Pinpoint the cell where the given text exists, returning its (x, y) midpoint coordinate. 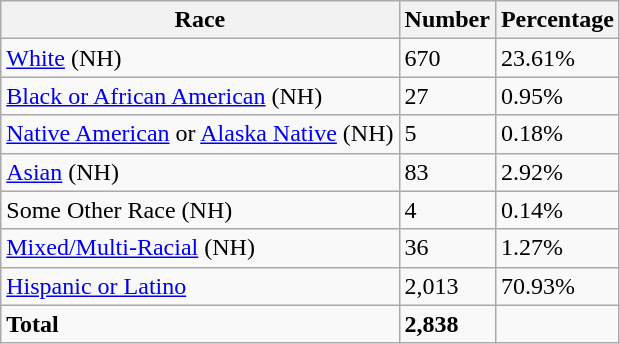
Some Other Race (NH) (200, 210)
Black or African American (NH) (200, 96)
5 (447, 134)
Race (200, 20)
36 (447, 248)
White (NH) (200, 58)
4 (447, 210)
0.95% (557, 96)
Total (200, 324)
1.27% (557, 248)
2,013 (447, 286)
670 (447, 58)
2,838 (447, 324)
83 (447, 172)
70.93% (557, 286)
0.14% (557, 210)
Native American or Alaska Native (NH) (200, 134)
Percentage (557, 20)
Number (447, 20)
2.92% (557, 172)
23.61% (557, 58)
Mixed/Multi-Racial (NH) (200, 248)
27 (447, 96)
Hispanic or Latino (200, 286)
Asian (NH) (200, 172)
0.18% (557, 134)
